For the text-containing cell, return its midpoint in [x, y] coordinate format. 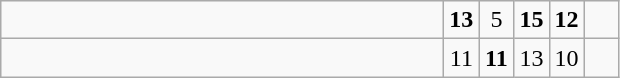
12 [566, 20]
10 [566, 58]
5 [496, 20]
15 [532, 20]
